Provide the [X, Y] coordinate of the cell's center where the given text is located.  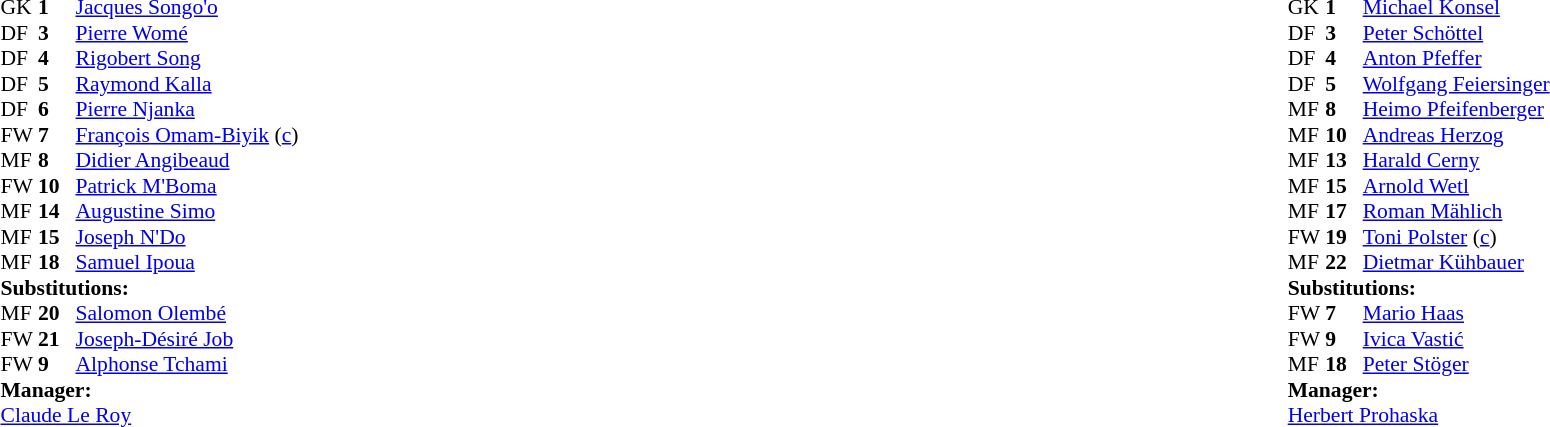
Joseph-Désiré Job [188, 339]
Patrick M'Boma [188, 186]
Andreas Herzog [1456, 135]
Rigobert Song [188, 59]
Roman Mählich [1456, 211]
Pierre Njanka [188, 109]
Toni Polster (c) [1456, 237]
Alphonse Tchami [188, 365]
19 [1344, 237]
6 [57, 109]
Raymond Kalla [188, 84]
Dietmar Kühbauer [1456, 263]
Heimo Pfeifenberger [1456, 109]
17 [1344, 211]
14 [57, 211]
Arnold Wetl [1456, 186]
François Omam-Biyik (c) [188, 135]
Peter Stöger [1456, 365]
Wolfgang Feiersinger [1456, 84]
Joseph N'Do [188, 237]
Ivica Vastić [1456, 339]
Peter Schöttel [1456, 33]
21 [57, 339]
Pierre Womé [188, 33]
Salomon Olembé [188, 313]
Augustine Simo [188, 211]
Anton Pfeffer [1456, 59]
Mario Haas [1456, 313]
20 [57, 313]
Didier Angibeaud [188, 161]
13 [1344, 161]
Samuel Ipoua [188, 263]
22 [1344, 263]
Harald Cerny [1456, 161]
